From the cell containing the given text, extract its center point as [X, Y] coordinate. 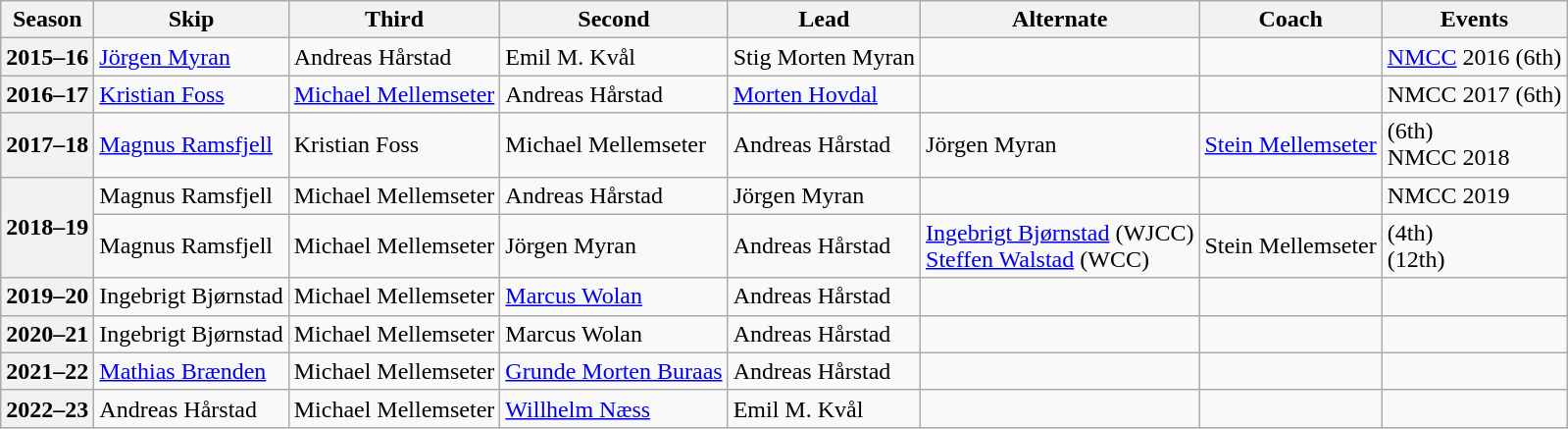
2022–23 [47, 408]
Third [394, 20]
Second [614, 20]
Stig Morten Myran [824, 57]
2018–19 [47, 228]
Ingebrigt Bjørnstad (WJCC)Steffen Walstad (WCC) [1060, 245]
Season [47, 20]
2021–22 [47, 371]
(6th)NMCC 2018 [1474, 145]
Willhelm Næss [614, 408]
Morten Hovdal [824, 94]
2020–21 [47, 334]
Lead [824, 20]
2019–20 [47, 296]
NMCC 2016 (6th) [1474, 57]
2017–18 [47, 145]
Mathias Brænden [191, 371]
Skip [191, 20]
Coach [1290, 20]
NMCC 2017 (6th) [1474, 94]
Events [1474, 20]
Alternate [1060, 20]
2016–17 [47, 94]
Grunde Morten Buraas [614, 371]
2015–16 [47, 57]
(4th) (12th) [1474, 245]
NMCC 2019 [1474, 195]
